Identify which cell holds the provided text, then report its (x, y) central coordinate. 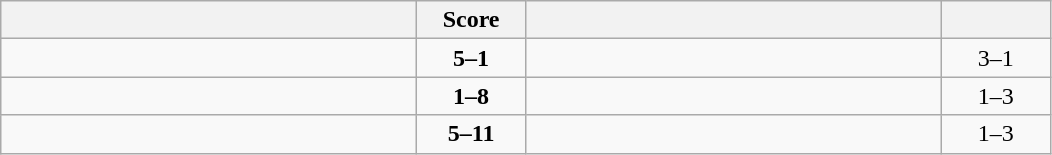
5–11 (472, 134)
5–1 (472, 58)
1–8 (472, 96)
Score (472, 20)
3–1 (996, 58)
